Locate the cell with the specified text and output its (x, y) center coordinate. 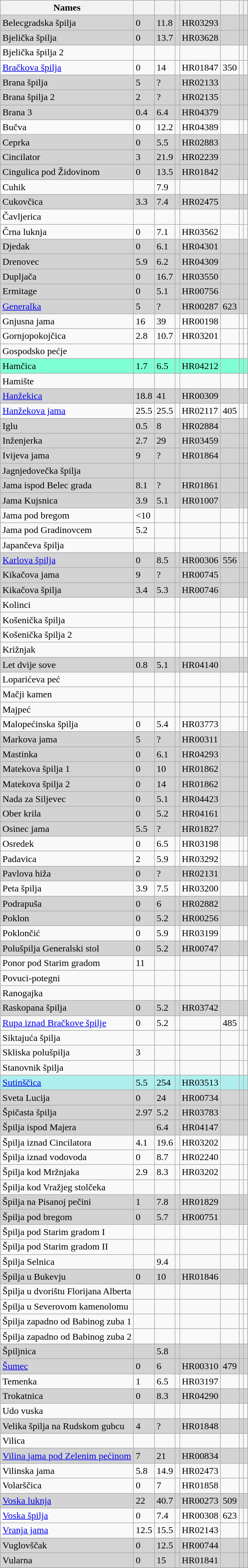
Jagnjedovečka špilja (67, 471)
HR02135 (200, 97)
Rupa iznad Bračkove špilje (67, 1023)
Mačji kamen (67, 695)
HR01847 (200, 67)
Kikačova jama (67, 575)
HR00744 (200, 1545)
Voska luknja (67, 1501)
Raskopana špilja (67, 1008)
HR00308 (200, 1515)
HR03742 (200, 1008)
HR02884 (200, 426)
Sveta Lucija (67, 1097)
Vilica (67, 1441)
Ponor pod Starim gradom (67, 963)
Drenovec (67, 262)
Vularna (67, 1560)
Jama pod Gradinovcem (67, 530)
HR03293 (200, 23)
Bučva (67, 127)
HR04161 (200, 814)
Hanžekica (67, 396)
Cincilator (67, 157)
Siktajuća špilja (67, 1038)
13.5 (165, 172)
11.8 (165, 23)
HR03200 (200, 888)
Gnjusna jama (67, 321)
Ivijeva jama (67, 456)
HR00256 (200, 919)
Špilja zapadno od Babinog zuba 1 (67, 1321)
HR02883 (200, 142)
405 (230, 411)
Volarščica (67, 1486)
Hamište (67, 381)
HR00751 (200, 1217)
4.1 (144, 1142)
Ermitage (67, 291)
Vilinska jama (67, 1471)
Košenička špilja 2 (67, 635)
HR00834 (200, 1456)
HR04147 (200, 1127)
Brana špilja 2 (67, 97)
8.7 (165, 1157)
10.7 (165, 336)
HR00309 (200, 396)
350 (230, 67)
16.7 (165, 276)
Špilja iznad Cincilatora (67, 1142)
HR04290 (200, 1396)
485 (230, 1023)
HR02882 (200, 903)
Špilja kod Mržnjaka (67, 1172)
Špilja ispod Majera (67, 1127)
1.7 (144, 366)
2.9 (144, 1172)
7.9 (165, 187)
Trokatnica (67, 1396)
HR04309 (200, 262)
8.5 (165, 560)
HR01848 (200, 1426)
HR03550 (200, 276)
Dupljača (67, 276)
21 (165, 1456)
21.9 (165, 157)
Iglu (67, 426)
HR04140 (200, 665)
16 (144, 321)
HR00756 (200, 291)
Kolinci (67, 605)
HR03199 (200, 933)
2.8 (144, 336)
HR03201 (200, 336)
HR00747 (200, 948)
Ober krila (67, 814)
8.1 (144, 486)
HR03459 (200, 441)
Sutinščica (67, 1082)
Generalka (67, 306)
Poklon (67, 919)
Pavlova hiža (67, 873)
HR04301 (200, 247)
Jama Kujsnica (67, 500)
HR00746 (200, 590)
Majpeć (67, 709)
HR00198 (200, 321)
HR01841 (200, 1560)
39 (165, 321)
Križnjak (67, 649)
HR02131 (200, 873)
Matekova špilja 2 (67, 784)
12.2 (165, 127)
HR01842 (200, 172)
Vranja jama (67, 1530)
9.4 (165, 1262)
Djedak (67, 247)
Malopećinska špilja (67, 724)
Kikačova špilja (67, 590)
HR02239 (200, 157)
Bračkova špilja (67, 67)
3.3 (144, 202)
Hamčica (67, 366)
Let dvije sove (67, 665)
HR00734 (200, 1097)
5.3 (165, 590)
HR02473 (200, 1471)
Ceprka (67, 142)
Črna luknja (67, 232)
Belecgradska špilja (67, 23)
Loparićeva peć (67, 680)
Šumec (67, 1366)
HR03513 (200, 1082)
HR02117 (200, 411)
Podrapuša (67, 903)
HR03773 (200, 724)
HR02143 (200, 1530)
Mastinka (67, 754)
<10 (144, 515)
HR03198 (200, 844)
479 (230, 1366)
Osredek (67, 844)
HR00745 (200, 575)
HR00287 (200, 306)
29 (165, 441)
Vuglovščak (67, 1545)
HR04423 (200, 799)
HR03197 (200, 1381)
Košenička špilja (67, 620)
254 (165, 1082)
Voska špilja (67, 1515)
Gornjopokojčica (67, 336)
Špilja na Pisanoj pečini (67, 1202)
4 (144, 1426)
HR03783 (200, 1112)
Karlova špilja (67, 560)
HR04293 (200, 754)
HR01858 (200, 1486)
Brana 3 (67, 112)
Polušpilja Generalski stol (67, 948)
Hanžekova jama (67, 411)
HR01829 (200, 1202)
Inženjerka (67, 441)
Brana špilja (67, 82)
Names (67, 8)
Špilja zapadno od Babinog zuba 2 (67, 1336)
HR04212 (200, 366)
Jama ispod Belec grada (67, 486)
Velika špilja na Rudskom gubcu (67, 1426)
Peta špilja (67, 888)
509 (230, 1501)
Čavljerica (67, 217)
40.7 (165, 1501)
HR01861 (200, 486)
7.5 (165, 888)
7.1 (165, 232)
Padavica (67, 859)
0.8 (144, 665)
8 (165, 426)
41 (165, 396)
22 (144, 1501)
Skliska polušpilja (67, 1053)
HR03562 (200, 232)
Vilina jama pod Zelenim pećinom (67, 1456)
HR04389 (200, 127)
Špilja u Bukevju (67, 1277)
Markova jama (67, 739)
24 (165, 1097)
Špilja u Severovom kamenolomu (67, 1306)
HR02240 (200, 1157)
HR01846 (200, 1277)
Matekova špilja 1 (67, 769)
HR03292 (200, 859)
HR00273 (200, 1501)
Špilja pod bregom (67, 1217)
Cingulica pod Židovinom (67, 172)
Bjelička špilja 2 (67, 53)
6.2 (165, 262)
15.5 (165, 1530)
Špičasta špilja (67, 1112)
Špiljnica (67, 1351)
Temenka (67, 1381)
HR00311 (200, 739)
19.6 (165, 1142)
HR00310 (200, 1366)
Špilja pod Starim gradom I (67, 1232)
14.9 (165, 1471)
5.4 (165, 724)
Osinec jama (67, 829)
HR03628 (200, 38)
HR00306 (200, 560)
Poklončić (67, 933)
HR02475 (200, 202)
0.4 (144, 112)
Povuci-potegni (67, 978)
Špilja Selnica (67, 1262)
Udo vuska (67, 1411)
Špilja iznad vodovoda (67, 1157)
2.97 (144, 1112)
15 (165, 1560)
Cukovčica (67, 202)
Špilja u dvorištu Florijana Alberta (67, 1292)
3.4 (144, 590)
HR01827 (200, 829)
Špilja kod Vražjeg stolčeka (67, 1187)
0.5 (144, 426)
HR01007 (200, 500)
Bjelička špilja (67, 38)
Cuhik (67, 187)
5.7 (165, 1217)
HR04379 (200, 112)
2.7 (144, 441)
Ranogajka (67, 993)
Stanovnik špilja (67, 1068)
Jama pod bregom (67, 515)
HR02133 (200, 82)
Japančeva špilja (67, 545)
11 (144, 963)
HR01864 (200, 456)
13.7 (165, 38)
Nada za Siljevec (67, 799)
7.8 (165, 1202)
Gospodsko pećje (67, 351)
18.8 (144, 396)
Špilja pod Starim gradom II (67, 1247)
556 (230, 560)
